Locate the cell with the specified text and output its [X, Y] center coordinate. 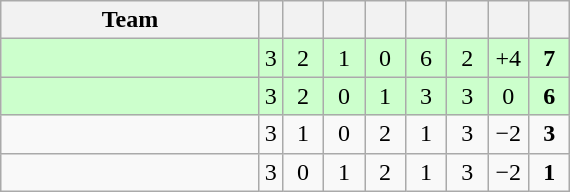
7 [550, 58]
+4 [508, 58]
Team [130, 20]
